Output the (x, y) coordinate of the center of the cell containing the given text.  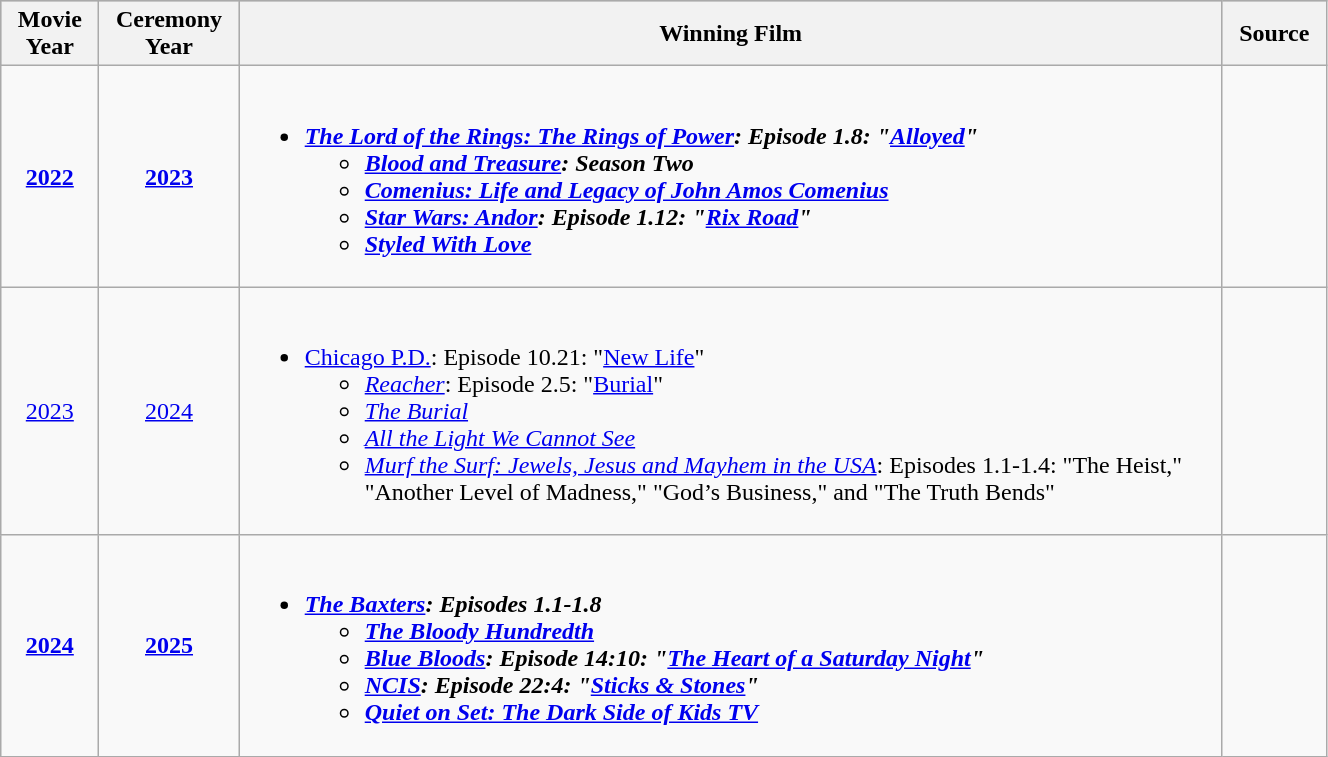
2022 (50, 176)
Source (1274, 34)
2025 (169, 646)
Winning Film (730, 34)
Movie Year (50, 34)
Ceremony Year (169, 34)
